For the text-containing cell, return its midpoint in [x, y] coordinate format. 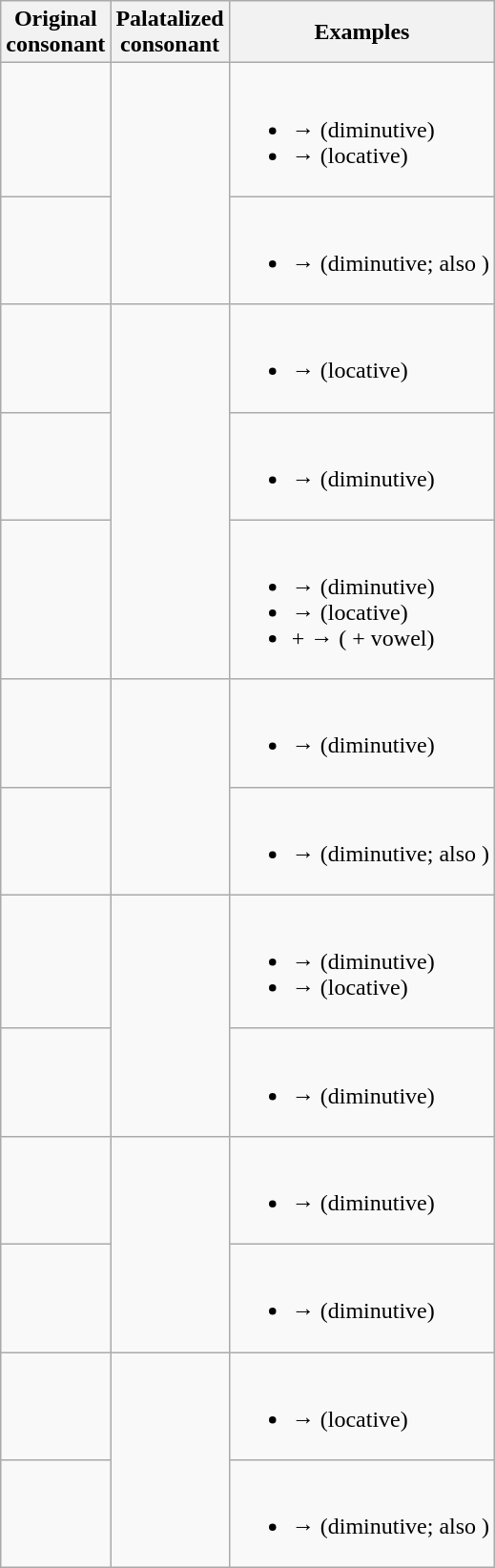
Palatalizedconsonant [170, 32]
→ (diminutive) → (locative) + → ( + vowel) [361, 599]
Examples [361, 32]
Originalconsonant [55, 32]
